Provide the (x, y) coordinate of the cell's center where the given text is located.  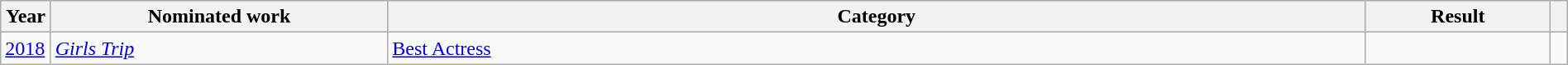
Category (877, 17)
Best Actress (877, 48)
2018 (26, 48)
Year (26, 17)
Nominated work (219, 17)
Girls Trip (219, 48)
Result (1458, 17)
